Return (X, Y) of the center of cell containing provided text 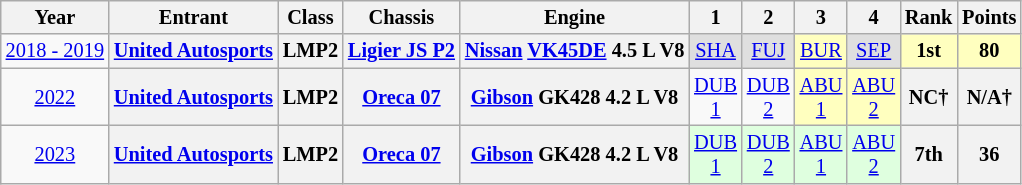
N/A† (989, 97)
BUR (822, 51)
Chassis (402, 17)
Ligier JS P2 (402, 51)
36 (989, 154)
4 (874, 17)
Year (55, 17)
3 (822, 17)
7th (928, 154)
Points (989, 17)
SHA (716, 51)
Rank (928, 17)
1 (716, 17)
2018 - 2019 (55, 51)
Entrant (194, 17)
2022 (55, 97)
2023 (55, 154)
SEP (874, 51)
80 (989, 51)
Nissan VK45DE 4.5 L V8 (574, 51)
1st (928, 51)
NC† (928, 97)
FUJ (768, 51)
2 (768, 17)
Engine (574, 17)
Class (310, 17)
